Find where the given text appears and provide that cell's center as (X, Y) coordinate. 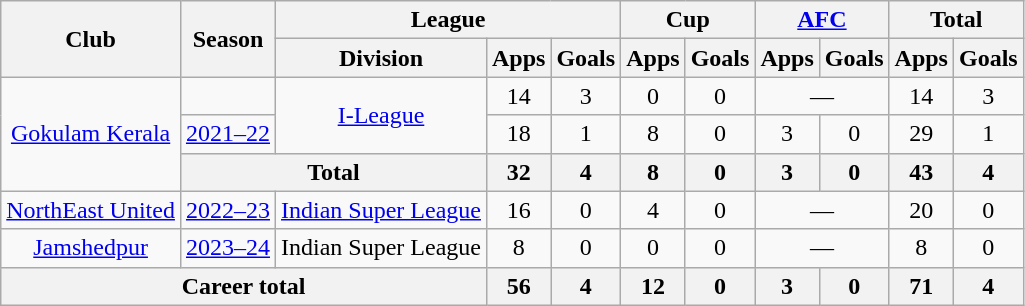
I-League (382, 115)
32 (518, 172)
71 (921, 286)
AFC (822, 20)
Jamshedpur (91, 248)
Division (382, 58)
Club (91, 39)
56 (518, 286)
2023–24 (228, 248)
Career total (244, 286)
43 (921, 172)
Cup (688, 20)
Season (228, 39)
2022–23 (228, 210)
16 (518, 210)
NorthEast United (91, 210)
29 (921, 134)
12 (653, 286)
18 (518, 134)
20 (921, 210)
Gokulam Kerala (91, 134)
League (448, 20)
2021–22 (228, 134)
